Find where the given text appears and provide that cell's center as (x, y) coordinate. 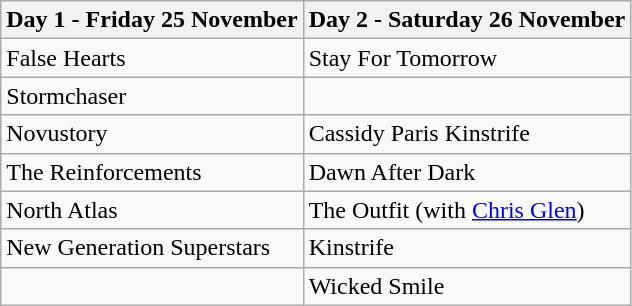
Stay For Tomorrow (467, 58)
North Atlas (152, 210)
Dawn After Dark (467, 172)
Stormchaser (152, 96)
The Reinforcements (152, 172)
False Hearts (152, 58)
The Outfit (with Chris Glen) (467, 210)
Wicked Smile (467, 286)
Cassidy Paris Kinstrife (467, 134)
Day 1 - Friday 25 November (152, 20)
Kinstrife (467, 248)
New Generation Superstars (152, 248)
Day 2 - Saturday 26 November (467, 20)
Novustory (152, 134)
